Return the [x, y] coordinate for the center point of the cell that contains the specified text.  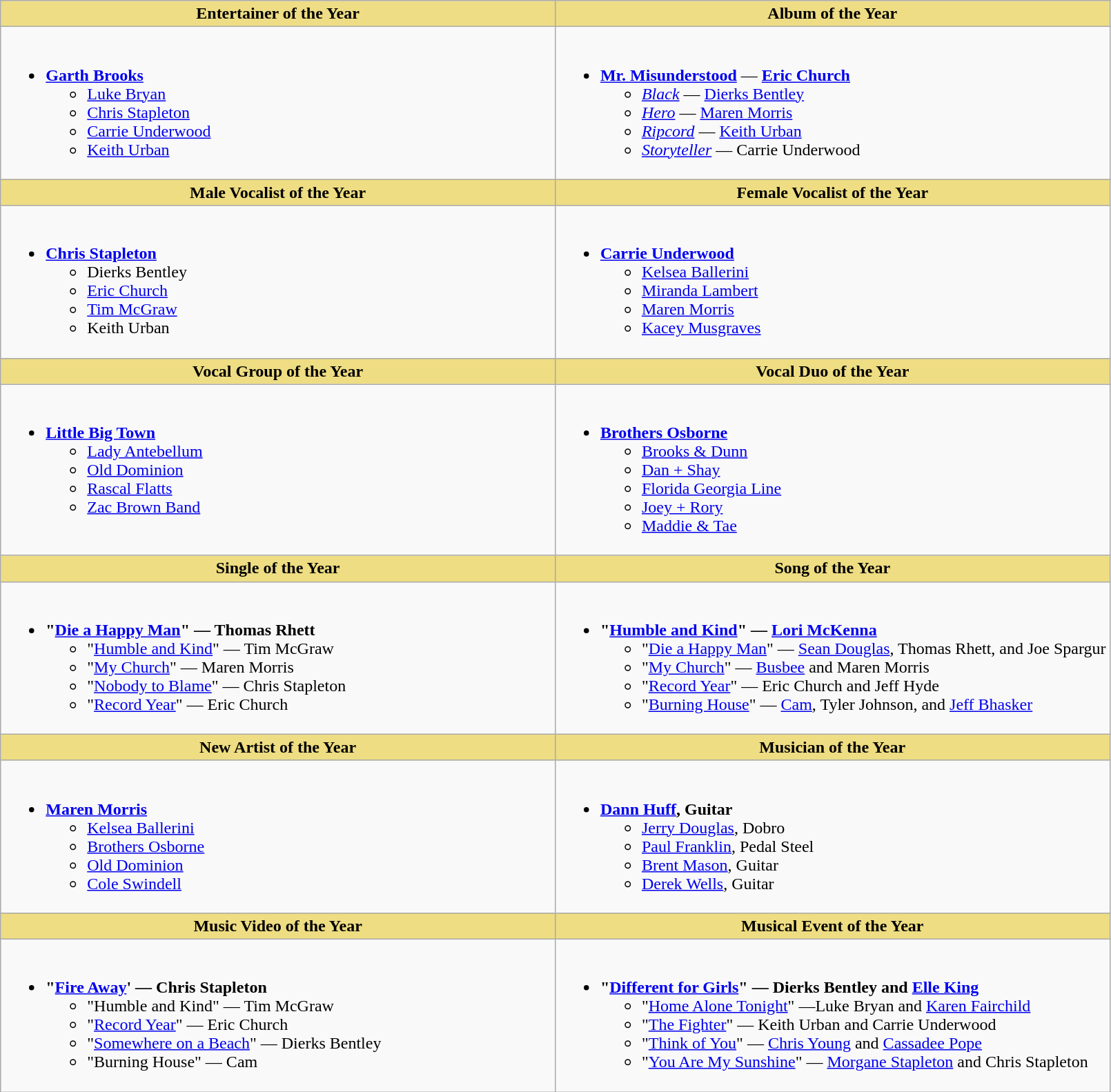
Entertainer of the Year [278, 14]
Carrie UnderwoodKelsea BalleriniMiranda LambertMaren MorrisKacey Musgraves [832, 281]
Mr. Misunderstood — Eric ChurchBlack — Dierks BentleyHero — Maren MorrisRipcord — Keith UrbanStoryteller — Carrie Underwood [832, 103]
Garth BrooksLuke BryanChris StapletonCarrie UnderwoodKeith Urban [278, 103]
Musician of the Year [832, 747]
Maren MorrisKelsea BalleriniBrothers OsborneOld DominionCole Swindell [278, 836]
Female Vocalist of the Year [832, 192]
Chris StapletonDierks BentleyEric ChurchTim McGrawKeith Urban [278, 281]
Vocal Group of the Year [278, 371]
Dann Huff, GuitarJerry Douglas, DobroPaul Franklin, Pedal SteelBrent Mason, GuitarDerek Wells, Guitar [832, 836]
Song of the Year [832, 568]
Musical Event of the Year [832, 926]
Little Big TownLady AntebellumOld DominionRascal FlattsZac Brown Band [278, 470]
New Artist of the Year [278, 747]
Male Vocalist of the Year [278, 192]
Music Video of the Year [278, 926]
Vocal Duo of the Year [832, 371]
Album of the Year [832, 14]
"Fire Away' — Chris Stapleton"Humble and Kind" — Tim McGraw"Record Year" — Eric Church"Somewhere on a Beach" — Dierks Bentley"Burning House" — Cam [278, 1015]
Brothers OsborneBrooks & DunnDan + ShayFlorida Georgia LineJoey + RoryMaddie & Tae [832, 470]
Single of the Year [278, 568]
